Determine the [X, Y] coordinate at the center of the cell enclosing the given text.  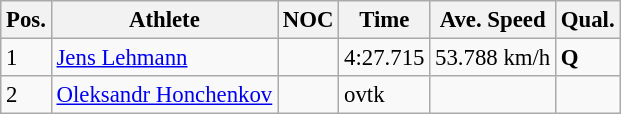
NOC [308, 20]
2 [26, 95]
Q [588, 58]
Oleksandr Honchenkov [164, 95]
Pos. [26, 20]
ovtk [384, 95]
Ave. Speed [493, 20]
53.788 km/h [493, 58]
Athlete [164, 20]
Time [384, 20]
Jens Lehmann [164, 58]
Qual. [588, 20]
4:27.715 [384, 58]
1 [26, 58]
